Determine the [X, Y] coordinate at the center of the cell enclosing the given text.  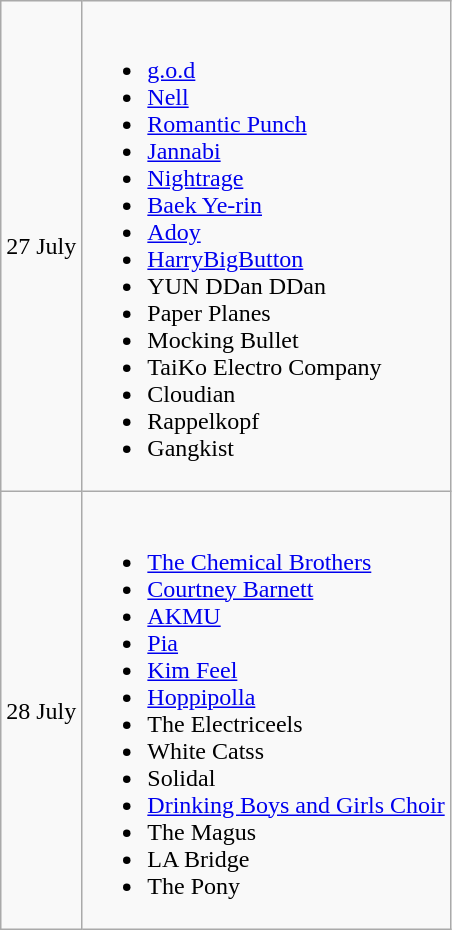
28 July [42, 710]
27 July [42, 246]
